Provide the (x, y) coordinate of the cell's center where the given text is located.  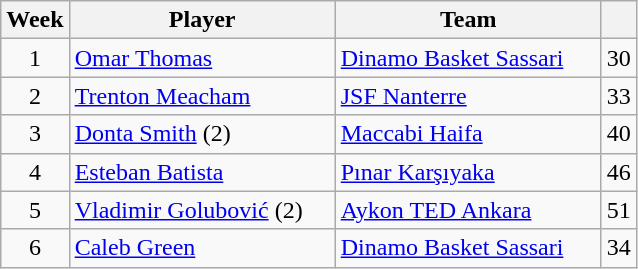
33 (618, 96)
Esteban Batista (202, 172)
Player (202, 20)
3 (35, 134)
Aykon TED Ankara (468, 210)
30 (618, 58)
Donta Smith (2) (202, 134)
46 (618, 172)
Caleb Green (202, 248)
5 (35, 210)
JSF Nanterre (468, 96)
40 (618, 134)
Maccabi Haifa (468, 134)
Week (35, 20)
Omar Thomas (202, 58)
Team (468, 20)
Trenton Meacham (202, 96)
Pınar Karşıyaka (468, 172)
Vladimir Golubović (2) (202, 210)
4 (35, 172)
2 (35, 96)
51 (618, 210)
34 (618, 248)
1 (35, 58)
6 (35, 248)
